Return (x, y) of the center of cell containing provided text 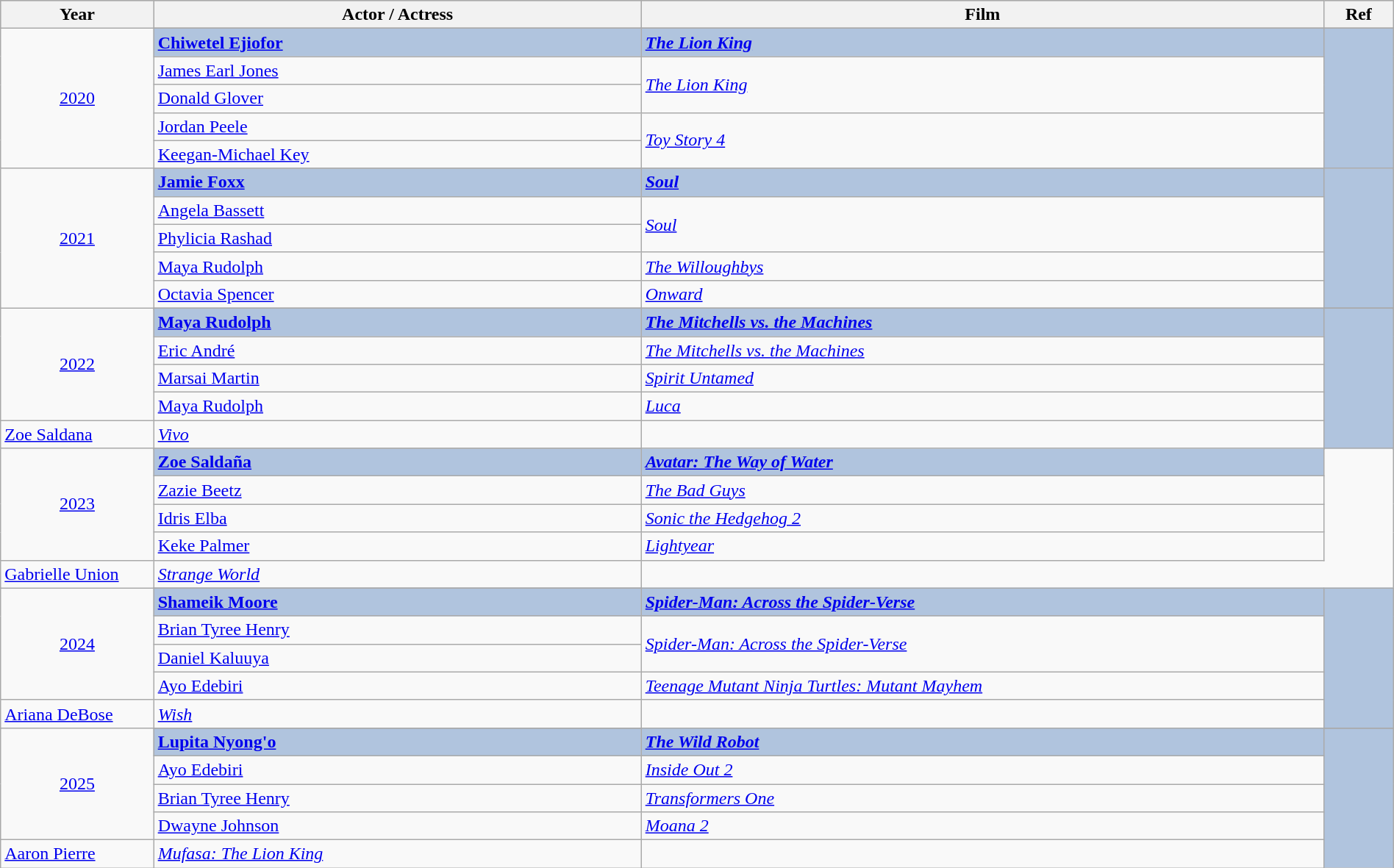
Eric André (397, 351)
Zoe Saldana (77, 434)
Vivo (397, 434)
Film (982, 15)
Zoe Saldaña (397, 462)
Chiwetel Ejiofor (397, 43)
Wish (397, 714)
Sonic the Hedgehog 2 (982, 518)
Idris Elba (397, 518)
Toy Story 4 (982, 140)
Actor / Actress (397, 15)
The Bad Guys (982, 490)
Luca (982, 406)
Spirit Untamed (982, 379)
Onward (982, 294)
Jamie Foxx (397, 182)
2023 (77, 504)
The Willoughbys (982, 266)
2024 (77, 644)
Dwayne Johnson (397, 826)
Teenage Mutant Ninja Turtles: Mutant Mayhem (982, 686)
Donald Glover (397, 98)
Phylicia Rashad (397, 238)
Aaron Pierre (77, 854)
Moana 2 (982, 826)
Year (77, 15)
Zazie Beetz (397, 490)
Lightyear (982, 546)
Gabrielle Union (77, 574)
Octavia Spencer (397, 294)
Daniel Kaluuya (397, 658)
2020 (77, 98)
The Wild Robot (982, 742)
Transformers One (982, 797)
Keegan-Michael Key (397, 154)
Angela Bassett (397, 210)
Inside Out 2 (982, 770)
Strange World (397, 574)
Lupita Nyong'o (397, 742)
James Earl Jones (397, 71)
Ariana DeBose (77, 714)
Jordan Peele (397, 126)
2022 (77, 364)
Mufasa: The Lion King (397, 854)
2021 (77, 238)
Shameik Moore (397, 602)
2025 (77, 783)
Keke Palmer (397, 546)
Ref (1359, 15)
Marsai Martin (397, 379)
Avatar: The Way of Water (982, 462)
